Determine the (x, y) coordinate at the center of the cell enclosing the given text.  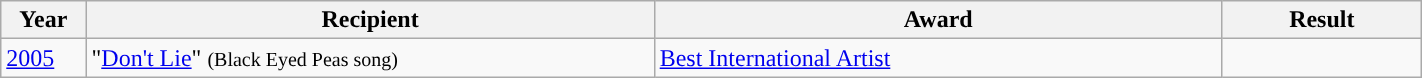
Recipient (370, 20)
2005 (44, 58)
"Don't Lie" (Black Eyed Peas song) (370, 58)
Award (938, 20)
Year (44, 20)
Best International Artist (938, 58)
Result (1322, 20)
